Extract the [X, Y] coordinate from the center of the cell holding the provided text.  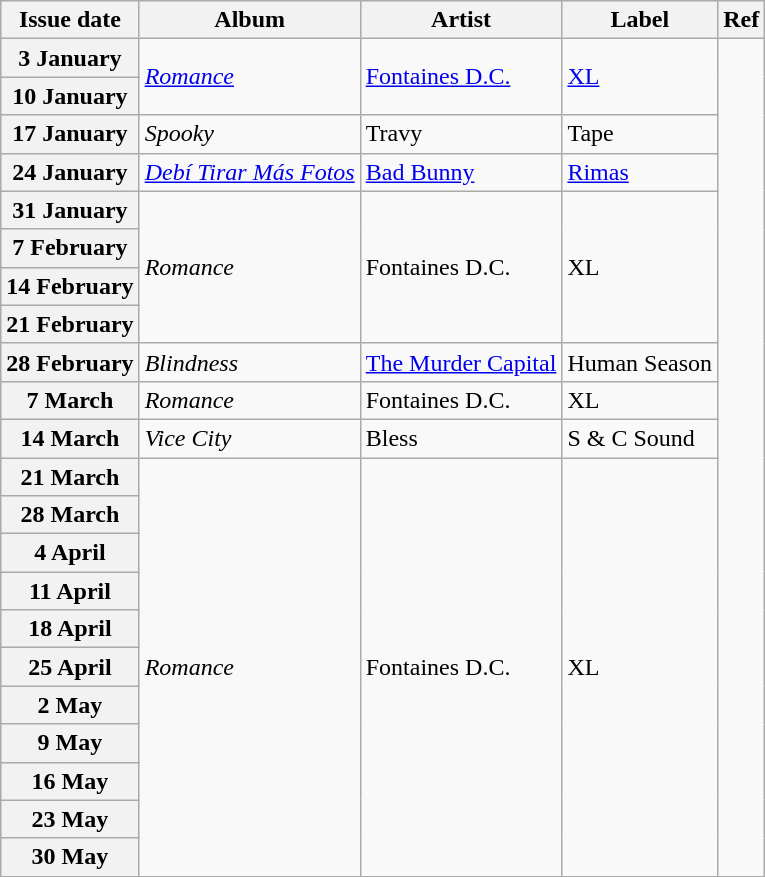
3 January [70, 58]
4 April [70, 553]
31 January [70, 210]
7 March [70, 400]
21 March [70, 477]
9 May [70, 743]
30 May [70, 857]
24 January [70, 172]
Spooky [250, 134]
14 March [70, 438]
Issue date [70, 20]
17 January [70, 134]
28 February [70, 362]
Ref [742, 20]
Debí Tirar Más Fotos [250, 172]
Tape [640, 134]
28 March [70, 515]
The Murder Capital [461, 362]
23 May [70, 819]
21 February [70, 324]
Vice City [250, 438]
Artist [461, 20]
10 January [70, 96]
Bless [461, 438]
Blindness [250, 362]
7 February [70, 248]
S & C Sound [640, 438]
Album [250, 20]
Label [640, 20]
2 May [70, 705]
16 May [70, 781]
Rimas [640, 172]
Human Season [640, 362]
25 April [70, 667]
11 April [70, 591]
Bad Bunny [461, 172]
14 February [70, 286]
18 April [70, 629]
Travy [461, 134]
